Capture the cell that displays the provided text and extract its [X, Y] central coordinate. 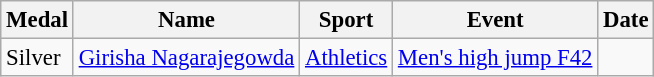
Sport [346, 20]
Athletics [346, 58]
Date [626, 20]
Men's high jump F42 [496, 58]
Event [496, 20]
Girisha Nagarajegowda [186, 58]
Silver [38, 58]
Name [186, 20]
Medal [38, 20]
